Extract the [x, y] coordinate from the center of the cell holding the provided text.  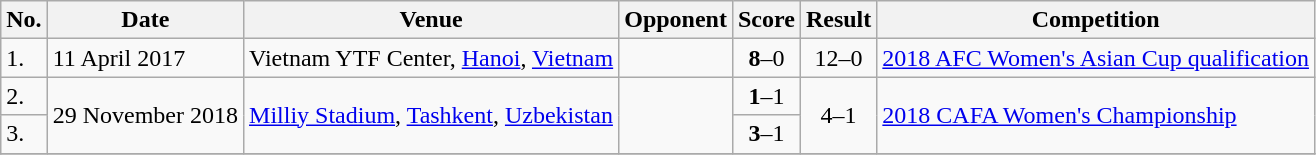
29 November 2018 [145, 115]
No. [24, 20]
3–1 [766, 134]
Opponent [676, 20]
2018 CAFA Women's Championship [1096, 115]
Result [838, 20]
1–1 [766, 96]
8–0 [766, 58]
Score [766, 20]
12–0 [838, 58]
Competition [1096, 20]
1. [24, 58]
Date [145, 20]
2018 AFC Women's Asian Cup qualification [1096, 58]
Vietnam YTF Center, Hanoi, Vietnam [432, 58]
3. [24, 134]
Venue [432, 20]
2. [24, 96]
11 April 2017 [145, 58]
4–1 [838, 115]
Milliy Stadium, Tashkent, Uzbekistan [432, 115]
